Provide the (X, Y) coordinate of the cell's center where the given text is located.  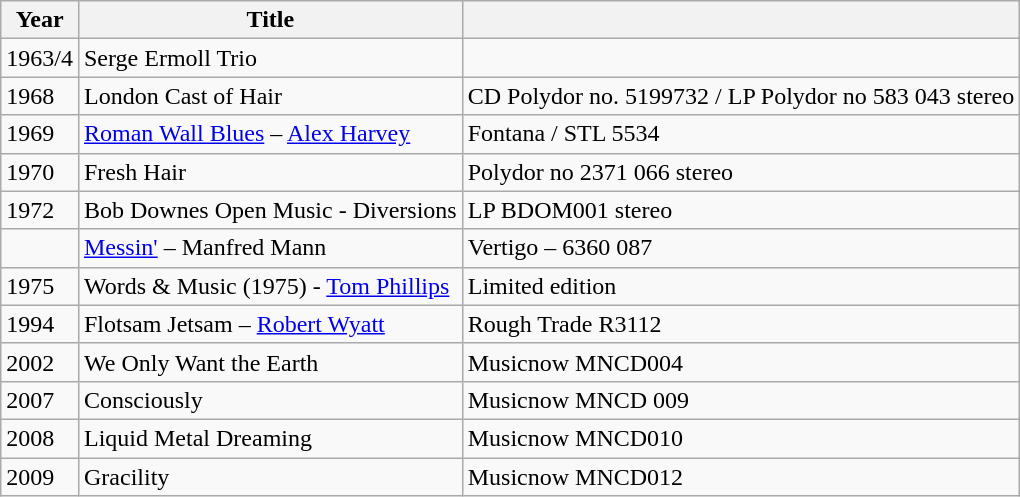
Polydor no 2371 066 stereo (741, 172)
Fresh Hair (270, 172)
Liquid Metal Dreaming (270, 438)
2002 (40, 362)
Fontana / STL 5534 (741, 134)
We Only Want the Earth (270, 362)
Limited edition (741, 286)
2007 (40, 400)
Title (270, 20)
Roman Wall Blues – Alex Harvey (270, 134)
1963/4 (40, 58)
Musicnow MNCD010 (741, 438)
Rough Trade R3112 (741, 324)
Serge Ermoll Trio (270, 58)
1994 (40, 324)
CD Polydor no. 5199732 / LP Polydor no 583 043 stereo (741, 96)
LP BDOM001 stereo (741, 210)
Flotsam Jetsam – Robert Wyatt (270, 324)
Musicnow MNCD 009 (741, 400)
London Cast of Hair (270, 96)
1975 (40, 286)
Vertigo – 6360 087 (741, 248)
Consciously (270, 400)
Musicnow MNCD012 (741, 477)
Bob Downes Open Music - Diversions (270, 210)
2009 (40, 477)
Musicnow MNCD004 (741, 362)
1968 (40, 96)
Messin' – Manfred Mann (270, 248)
1970 (40, 172)
2008 (40, 438)
Words & Music (1975) - Tom Phillips (270, 286)
Gracility (270, 477)
Year (40, 20)
1972 (40, 210)
1969 (40, 134)
